From the cell containing the given text, extract its center point as (x, y) coordinate. 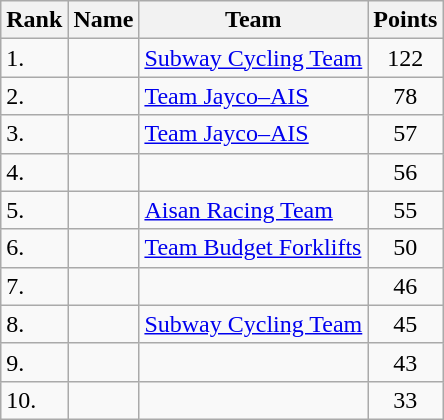
50 (406, 248)
Aisan Racing Team (254, 210)
45 (406, 324)
57 (406, 134)
43 (406, 362)
Points (406, 20)
1. (34, 58)
55 (406, 210)
33 (406, 400)
122 (406, 58)
10. (34, 400)
56 (406, 172)
8. (34, 324)
46 (406, 286)
78 (406, 96)
Name (104, 20)
7. (34, 286)
9. (34, 362)
5. (34, 210)
6. (34, 248)
Team (254, 20)
4. (34, 172)
Team Budget Forklifts (254, 248)
2. (34, 96)
3. (34, 134)
Rank (34, 20)
